Detect which cell encompasses the target text, then output its [x, y] center coordinate. 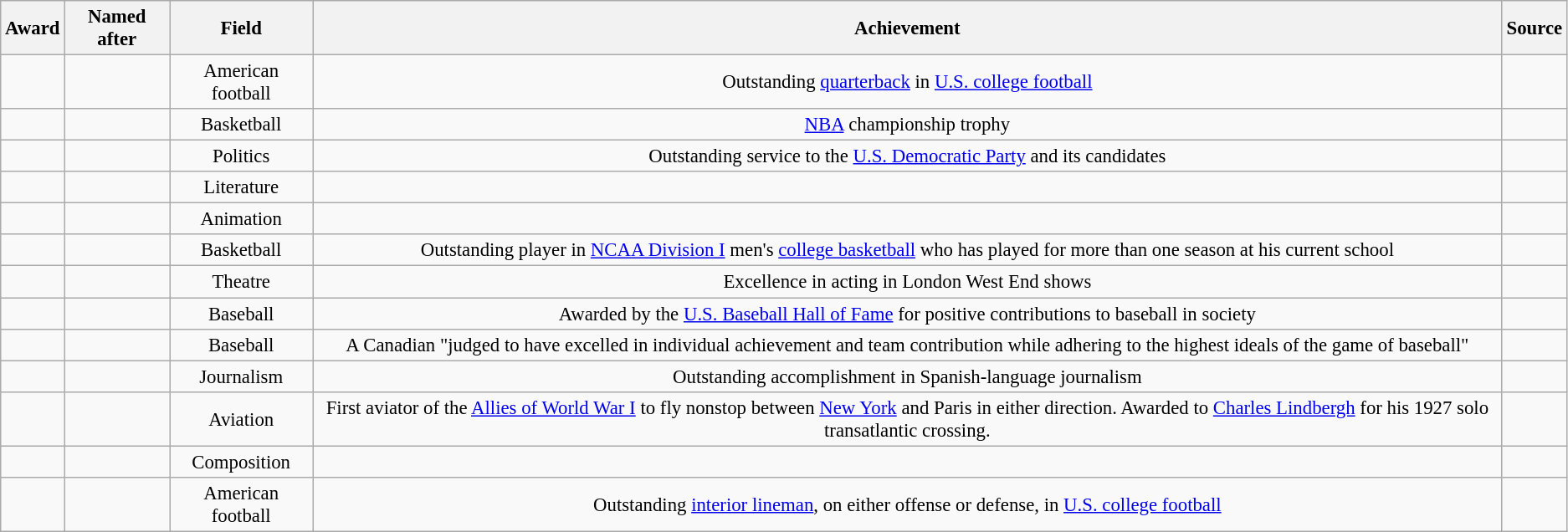
Literature [241, 187]
Composition [241, 462]
Aviation [241, 418]
Outstanding interior lineman, on either offense or defense, in U.S. college football [908, 505]
Achievement [908, 28]
Animation [241, 219]
Journalism [241, 376]
Named after [117, 28]
Outstanding quarterback in U.S. college football [908, 82]
A Canadian "judged to have excelled in individual achievement and team contribution while adhering to the highest ideals of the game of baseball" [908, 345]
Outstanding service to the U.S. Democratic Party and its candidates [908, 156]
Outstanding player in NCAA Division I men's college basketball who has played for more than one season at his current school [908, 250]
Outstanding accomplishment in Spanish-language journalism [908, 376]
Excellence in acting in London West End shows [908, 282]
Source [1535, 28]
Politics [241, 156]
Awarded by the U.S. Baseball Hall of Fame for positive contributions to baseball in society [908, 314]
Theatre [241, 282]
Award [33, 28]
NBA championship trophy [908, 125]
Field [241, 28]
